Identify which cell holds the provided text, then report its (X, Y) central coordinate. 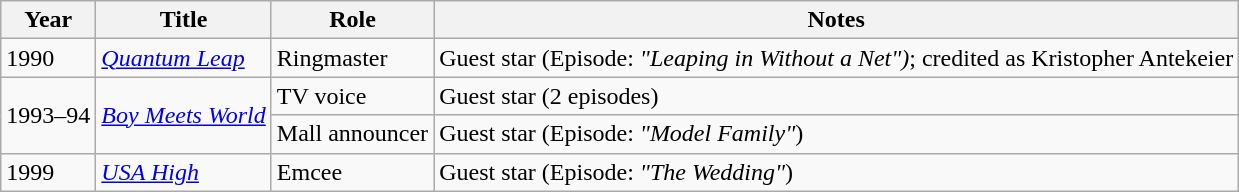
Year (48, 20)
Guest star (Episode: "The Wedding") (836, 172)
Title (184, 20)
1999 (48, 172)
Quantum Leap (184, 58)
TV voice (352, 96)
Role (352, 20)
1990 (48, 58)
Guest star (Episode: "Model Family") (836, 134)
Mall announcer (352, 134)
Guest star (Episode: "Leaping in Without a Net"); credited as Kristopher Antekeier (836, 58)
Ringmaster (352, 58)
USA High (184, 172)
Emcee (352, 172)
Guest star (2 episodes) (836, 96)
Notes (836, 20)
1993–94 (48, 115)
Boy Meets World (184, 115)
